Search for the cell housing the specified text and yield its [x, y] center coordinate. 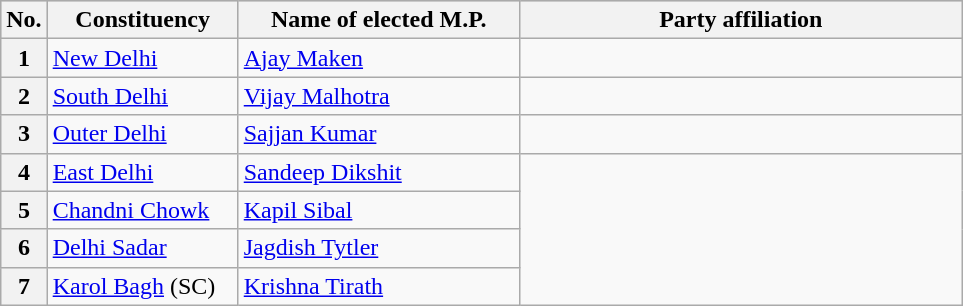
Constituency [142, 20]
Kapil Sibal [378, 210]
Krishna Tirath [378, 286]
Ajay Maken [378, 58]
South Delhi [142, 96]
Jagdish Tytler [378, 248]
Sandeep Dikshit [378, 172]
New Delhi [142, 58]
No. [24, 20]
1 [24, 58]
Party affiliation [740, 20]
7 [24, 286]
Name of elected M.P. [378, 20]
Outer Delhi [142, 134]
Delhi Sadar [142, 248]
4 [24, 172]
3 [24, 134]
Vijay Malhotra [378, 96]
East Delhi [142, 172]
Karol Bagh (SC) [142, 286]
6 [24, 248]
2 [24, 96]
Chandni Chowk [142, 210]
Sajjan Kumar [378, 134]
5 [24, 210]
